Find where the given text appears and provide that cell's center as [x, y] coordinate. 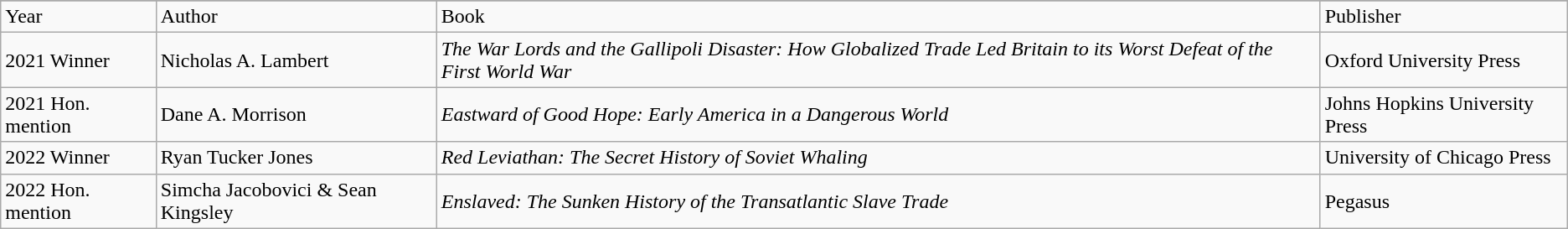
Dane A. Morrison [297, 114]
The War Lords and the Gallipoli Disaster: How Globalized Trade Led Britain to its Worst Defeat of the First World War [878, 60]
Publisher [1444, 17]
Ryan Tucker Jones [297, 158]
2022 Winner [79, 158]
University of Chicago Press [1444, 158]
Enslaved: The Sunken History of the Transatlantic Slave Trade [878, 201]
Eastward of Good Hope: Early America in a Dangerous World [878, 114]
Oxford University Press [1444, 60]
Nicholas A. Lambert [297, 60]
Book [878, 17]
Author [297, 17]
Simcha Jacobovici & Sean Kingsley [297, 201]
Johns Hopkins University Press [1444, 114]
Year [79, 17]
Red Leviathan: The Secret History of Soviet Whaling [878, 158]
Pegasus [1444, 201]
2021 Hon. mention [79, 114]
2021 Winner [79, 60]
2022 Hon. mention [79, 201]
